Find where the given text appears and provide that cell's center as (x, y) coordinate. 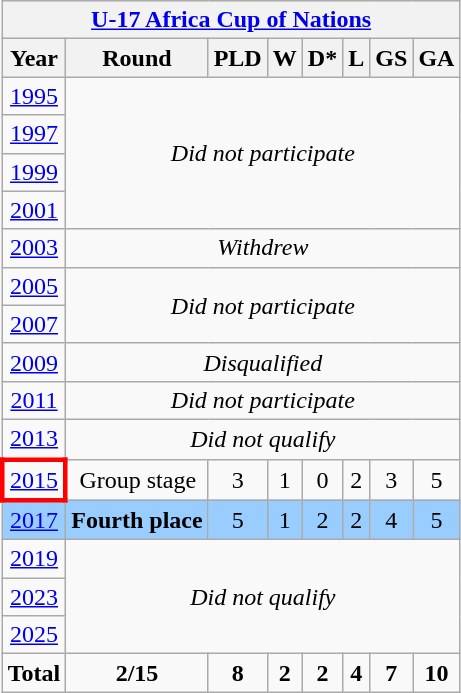
8 (238, 673)
Total (34, 673)
GS (392, 58)
Year (34, 58)
1999 (34, 172)
10 (436, 673)
1997 (34, 134)
2007 (34, 324)
7 (392, 673)
2003 (34, 248)
2005 (34, 286)
Round (137, 58)
PLD (238, 58)
2/15 (137, 673)
L (356, 58)
W (284, 58)
Withdrew (263, 248)
2013 (34, 439)
Group stage (137, 480)
2001 (34, 210)
2009 (34, 362)
0 (322, 480)
2023 (34, 597)
U-17 Africa Cup of Nations (231, 20)
2011 (34, 400)
Fourth place (137, 520)
1995 (34, 96)
Disqualified (263, 362)
2019 (34, 559)
D* (322, 58)
2015 (34, 480)
2017 (34, 520)
GA (436, 58)
2025 (34, 635)
